Output the [x, y] coordinate of the center of the cell containing the given text.  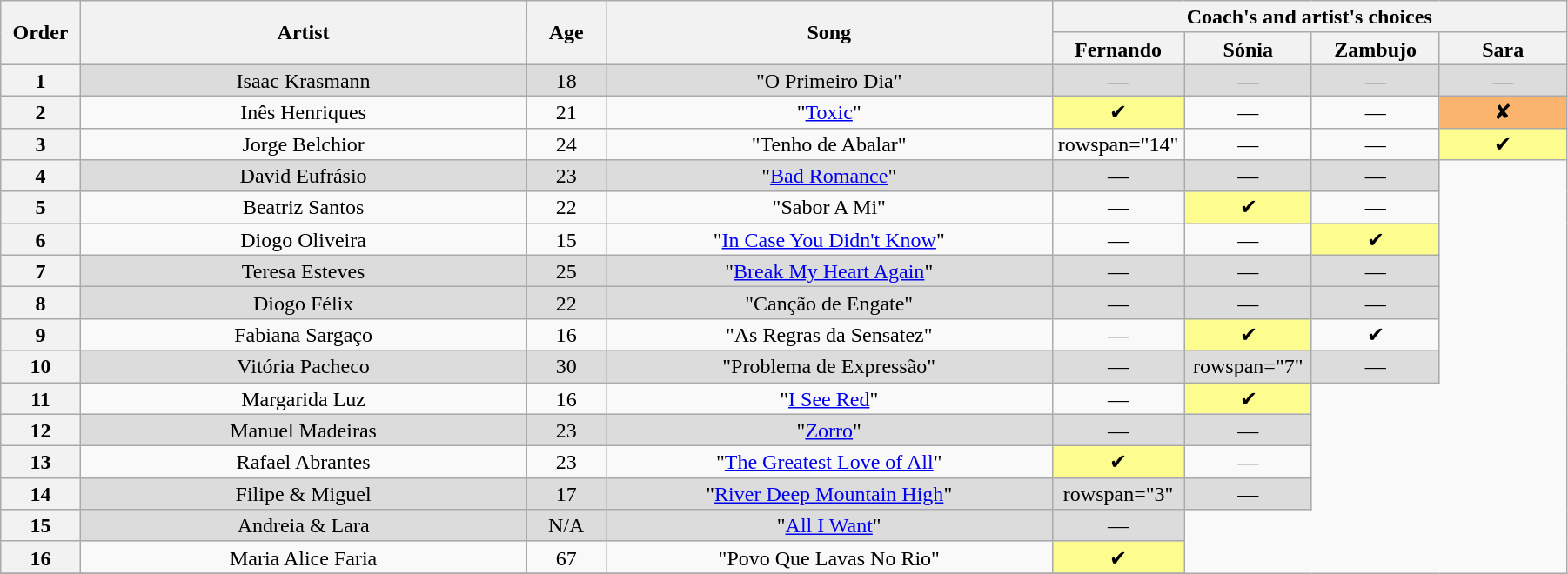
Artist [303, 33]
"I See Red" [828, 398]
"Toxic" [828, 111]
18 [566, 80]
"As Regras da Sensatez" [828, 334]
"Sabor A Mi" [828, 207]
Isaac Krasmann [303, 80]
Margarida Luz [303, 398]
✘ [1504, 111]
Vitória Pacheco [303, 367]
5 [41, 207]
Fernando [1118, 49]
13 [41, 463]
24 [566, 144]
Diogo Félix [303, 303]
7 [41, 271]
Teresa Esteves [303, 271]
rowspan="3" [1118, 494]
"In Case You Didn't Know" [828, 240]
Diogo Oliveira [303, 240]
17 [566, 494]
"Canção de Engate" [828, 303]
Rafael Abrantes [303, 463]
"The Greatest Love of All" [828, 463]
4 [41, 176]
Manuel Madeiras [303, 430]
"All I Want" [828, 525]
Sara [1504, 49]
rowspan="14" [1118, 144]
8 [41, 303]
"Break My Heart Again" [828, 271]
Jorge Belchior [303, 144]
"Zorro" [828, 430]
rowspan="7" [1248, 367]
Beatriz Santos [303, 207]
"Tenho de Abalar" [828, 144]
2 [41, 111]
Zambujo [1375, 49]
Maria Alice Faria [303, 557]
"Bad Romance" [828, 176]
"Problema de Expressão" [828, 367]
Coach's and artist's choices [1309, 17]
Song [828, 33]
67 [566, 557]
Filipe & Miguel [303, 494]
"Povo Que Lavas No Rio" [828, 557]
"River Deep Mountain High" [828, 494]
Age [566, 33]
David Eufrásio [303, 176]
Fabiana Sargaço [303, 334]
Inês Henriques [303, 111]
Sónia [1248, 49]
10 [41, 367]
14 [41, 494]
9 [41, 334]
"O Primeiro Dia" [828, 80]
12 [41, 430]
6 [41, 240]
Order [41, 33]
3 [41, 144]
25 [566, 271]
30 [566, 367]
Andreia & Lara [303, 525]
1 [41, 80]
21 [566, 111]
11 [41, 398]
N/A [566, 525]
